Capture the cell that displays the provided text and extract its (x, y) central coordinate. 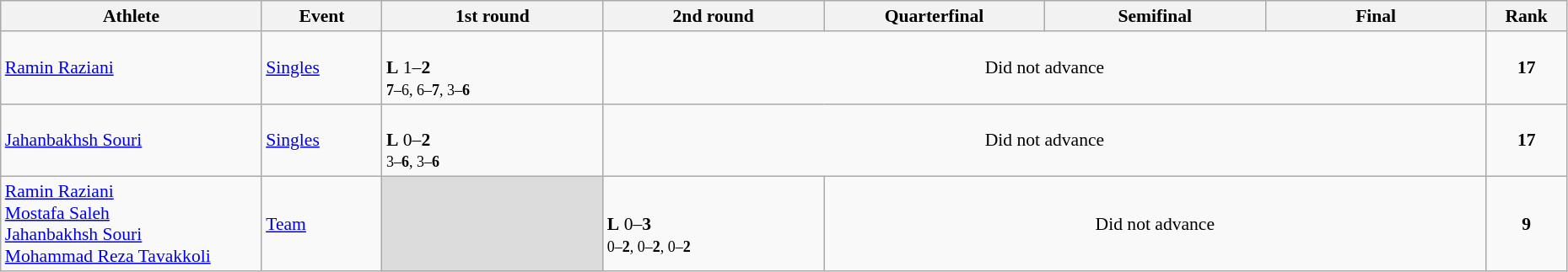
Athlete (132, 16)
Event (322, 16)
L 0–23–6, 3–6 (493, 140)
Team (322, 224)
Final (1376, 16)
1st round (493, 16)
Semifinal (1155, 16)
Quarterfinal (935, 16)
9 (1527, 224)
L 1–27–6, 6–7, 3–6 (493, 67)
Jahanbakhsh Souri (132, 140)
Ramin RazianiMostafa SalehJahanbakhsh SouriMohammad Reza Tavakkoli (132, 224)
Ramin Raziani (132, 67)
Rank (1527, 16)
L 0–30–2, 0–2, 0–2 (714, 224)
2nd round (714, 16)
